Extract the (X, Y) coordinate from the center of the cell holding the provided text.  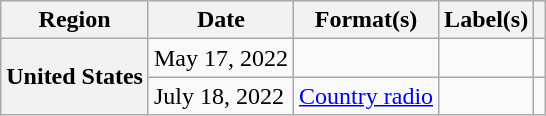
July 18, 2022 (220, 96)
May 17, 2022 (220, 58)
Format(s) (366, 20)
Label(s) (486, 20)
Region (75, 20)
Date (220, 20)
United States (75, 77)
Country radio (366, 96)
